Detect which cell encompasses the target text, then output its (x, y) center coordinate. 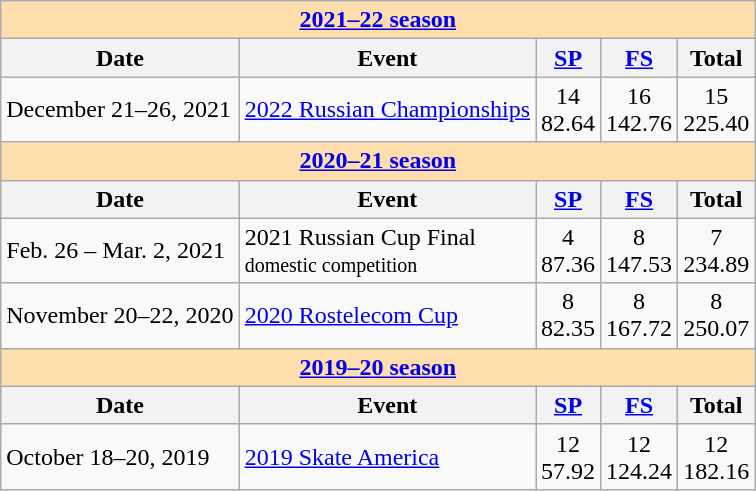
12 57.92 (568, 456)
12 182.16 (716, 456)
2021–22 season (378, 20)
7 234.89 (716, 250)
8 82.35 (568, 316)
15 225.40 (716, 110)
8 147.53 (640, 250)
October 18–20, 2019 (120, 456)
Feb. 26 – Mar. 2, 2021 (120, 250)
8 167.72 (640, 316)
12 124.24 (640, 456)
16 142.76 (640, 110)
2021 Russian Cup Final domestic competition (387, 250)
8 250.07 (716, 316)
2020 Rostelecom Cup (387, 316)
4 87.36 (568, 250)
November 20–22, 2020 (120, 316)
2022 Russian Championships (387, 110)
2020–21 season (378, 161)
14 82.64 (568, 110)
December 21–26, 2021 (120, 110)
2019–20 season (378, 367)
2019 Skate America (387, 456)
